Provide the (X, Y) coordinate of the cell's center where the given text is located.  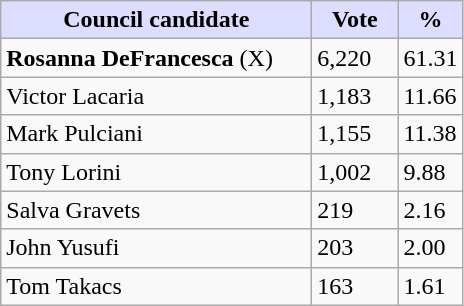
203 (355, 248)
2.00 (430, 248)
1,002 (355, 172)
219 (355, 210)
Rosanna DeFrancesca (X) (156, 58)
11.66 (430, 96)
Salva Gravets (156, 210)
163 (355, 286)
Mark Pulciani (156, 134)
6,220 (355, 58)
9.88 (430, 172)
1.61 (430, 286)
2.16 (430, 210)
1,155 (355, 134)
1,183 (355, 96)
Tony Lorini (156, 172)
Council candidate (156, 20)
Victor Lacaria (156, 96)
Vote (355, 20)
John Yusufi (156, 248)
% (430, 20)
61.31 (430, 58)
Tom Takacs (156, 286)
11.38 (430, 134)
